Locate the cell with the specified text and output its (X, Y) center coordinate. 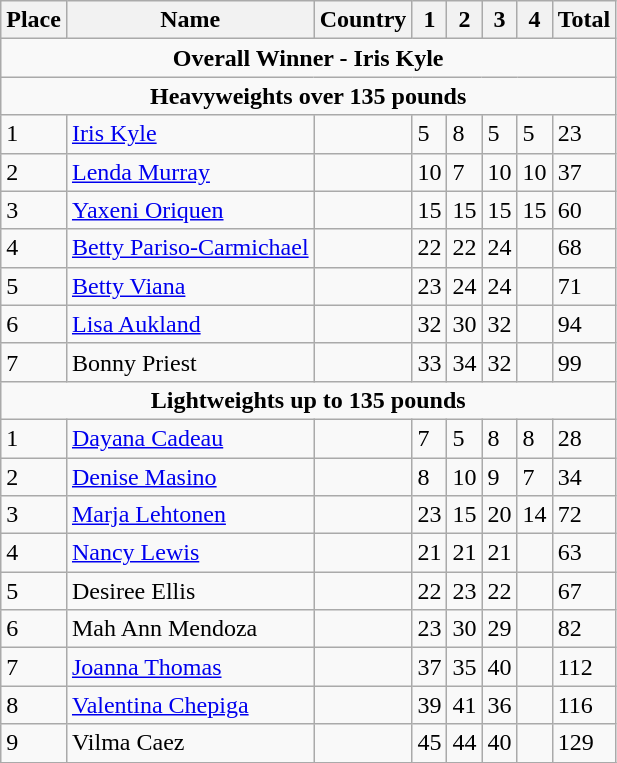
Overall Winner - Iris Kyle (308, 58)
Bonny Priest (190, 362)
129 (584, 743)
36 (500, 705)
Lightweights up to 135 pounds (308, 400)
Iris Kyle (190, 134)
Marja Lehtonen (190, 515)
Joanna Thomas (190, 667)
67 (584, 591)
33 (430, 362)
35 (464, 667)
Vilma Caez (190, 743)
99 (584, 362)
60 (584, 210)
28 (584, 438)
Dayana Cadeau (190, 438)
Total (584, 20)
41 (464, 705)
Place (34, 20)
Heavyweights over 135 pounds (308, 96)
Betty Pariso-Carmichael (190, 248)
94 (584, 324)
Desiree Ellis (190, 591)
112 (584, 667)
Lisa Aukland (190, 324)
20 (500, 515)
44 (464, 743)
14 (534, 515)
45 (430, 743)
Denise Masino (190, 477)
Yaxeni Oriquen (190, 210)
82 (584, 629)
63 (584, 553)
Name (190, 20)
39 (430, 705)
71 (584, 286)
72 (584, 515)
68 (584, 248)
Nancy Lewis (190, 553)
Mah Ann Mendoza (190, 629)
Betty Viana (190, 286)
Country (363, 20)
116 (584, 705)
29 (500, 629)
Lenda Murray (190, 172)
Valentina Chepiga (190, 705)
